Output the [x, y] coordinate of the center of the cell containing the given text.  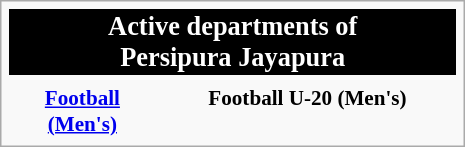
Football (Men's) [82, 111]
Football U-20 (Men's) [308, 111]
Active departments ofPersipura Jayapura [232, 42]
